Return (x, y) of the center of cell containing provided text 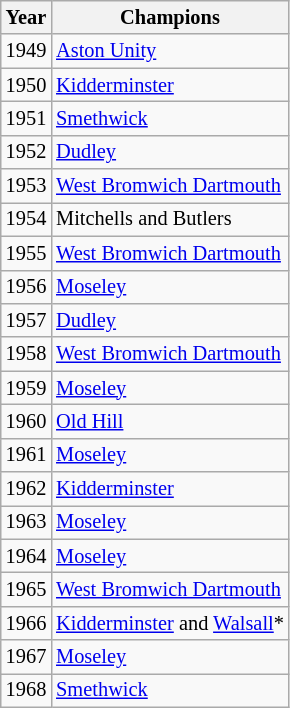
Kidderminster and Walsall* (170, 623)
1965 (26, 589)
1955 (26, 253)
1957 (26, 320)
Aston Unity (170, 51)
Old Hill (170, 421)
Mitchells and Butlers (170, 219)
1953 (26, 186)
1958 (26, 354)
1961 (26, 455)
1959 (26, 388)
1950 (26, 85)
1954 (26, 219)
Champions (170, 17)
1968 (26, 690)
1962 (26, 489)
1949 (26, 51)
Year (26, 17)
1967 (26, 657)
1964 (26, 556)
1956 (26, 287)
1966 (26, 623)
1963 (26, 522)
1952 (26, 152)
1960 (26, 421)
1951 (26, 118)
